Extract the [x, y] coordinate from the center of the cell holding the provided text.  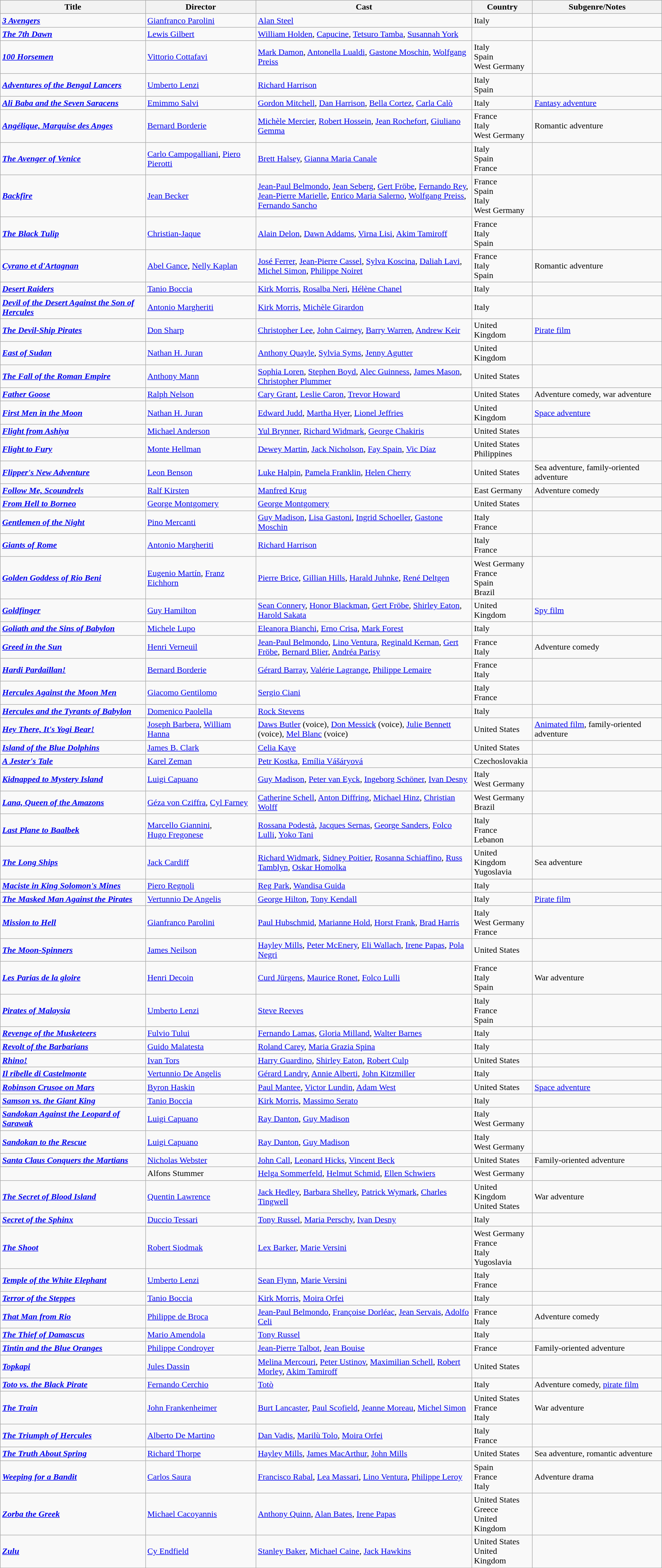
FranceSpainItalyWest Germany [502, 196]
Richard Thorpe [201, 1454]
The Black Tulip [73, 233]
Anthony Quinn, Alan Bates, Irene Papas [364, 1514]
Brett Halsey, Gianna Maria Canale [364, 158]
Greed in the Sun [73, 647]
Sandokan to the Rescue [73, 1142]
Gentlemen of the Night [73, 522]
Fantasy adventure [597, 103]
Philippe Condroyer [201, 1348]
The Fall of the Roman Empire [73, 376]
The Long Ships [73, 863]
Mission to Hell [73, 922]
Giants of Rome [73, 545]
Joseph Barbera, William Hanna [201, 730]
West GermanyFranceSpainBrazil [502, 577]
Paul Hubschmid, Marianne Hold, Horst Frank, Brad Harris [364, 922]
Helga Sommerfeld, Helmut Schmid, Ellen Schwiers [364, 1174]
Michael Cacoyannis [201, 1514]
Adventure comedy, pirate film [597, 1385]
Goliath and the Sins of Babylon [73, 628]
Duccio Tessari [201, 1220]
Rock Stevens [364, 711]
Abel Gance, Nelly Kaplan [201, 266]
Michael Anderson [201, 431]
ItalySpainWest Germany [502, 57]
Carlo Campogalliani, Piero Pierotti [201, 158]
Monte Hellman [201, 449]
Ralph Nelson [201, 394]
Jean-Paul Belmondo, Jean Seberg, Gert Fröbe, Fernando Rey, Jean-Pierre Marielle, Enrico Maria Salerno, Wolfgang Preiss, Fernando Sancho [364, 196]
The Triumph of Hercules [73, 1436]
Dewey Martin, Jack Nicholson, Fay Spain, Vic Díaz [364, 449]
Jack Hedley, Barbara Shelley, Patrick Wymark, Charles Tingwell [364, 1197]
FranceItalyWest Germany [502, 126]
Goldfinger [73, 610]
Mario Amendola [201, 1335]
Harry Guardino, Shirley Eaton, Robert Culp [364, 1060]
Hercules and the Tyrants of Babylon [73, 711]
Alberto De Martino [201, 1436]
The Thief of Damascus [73, 1335]
Father Goose [73, 394]
Czechoslovakia [502, 761]
Don Sharp [201, 330]
Hercules Against the Moon Men [73, 693]
United StatesUnited Kingdom [502, 1551]
Cast [364, 7]
France [502, 1348]
Karel Zeman [201, 761]
Eugenio Martín, Franz Eichhorn [201, 577]
Alfons Stummer [201, 1174]
Melina Mercouri, Peter Ustinov, Maximilian Schell, Robert Morley, Akim Tamiroff [364, 1366]
Flight from Ashiya [73, 431]
Fernando Lamas, Gloria Milland, Walter Barnes [364, 1033]
Jean Becker [201, 196]
Géza von Cziffra, Cyl Farney [201, 802]
Golden Goddess of Rio Beni [73, 577]
The Moon-Spinners [73, 950]
Sergio Ciani [364, 693]
William Holden, Capucine, Tetsuro Tamba, Susannah York [364, 34]
Kirk Morris, Massimo Serato [364, 1101]
Byron Haskin [201, 1087]
Animated film, family-oriented adventure [597, 730]
Temple of the White Elephant [73, 1280]
Anthony Mann [201, 376]
Quentin Lawrence [201, 1197]
Revenge of the Musketeers [73, 1033]
Burt Lancaster, Paul Scofield, Jeanne Moreau, Michel Simon [364, 1408]
Ivan Tors [201, 1060]
Totò [364, 1385]
Gérard Landry, Annie Alberti, John Kitzmiller [364, 1074]
Les Parias de la gloire [73, 978]
Director [201, 7]
Terror of the Steppes [73, 1298]
Kirk Morris, Rosalba Neri, Hélène Chanel [364, 289]
Adventure drama [597, 1477]
Cary Grant, Leslie Caron, Trevor Howard [364, 394]
Tintin and the Blue Oranges [73, 1348]
Henri Verneuil [201, 647]
3 Avengers [73, 21]
Giacomo Gentilomo [201, 693]
Rossana Podestà, Jacques Sernas, George Sanders, Folco Lulli, Yoko Tani [364, 830]
Lewis Gilbert [201, 34]
Jean-Paul Belmondo, Françoise Dorléac, Jean Servais, Adolfo Celi [364, 1316]
Angélique, Marquise des Anges [73, 126]
Steve Reeves [364, 1010]
Jules Dassin [201, 1366]
Francisco Rabal, Lea Massari, Lino Ventura, Philippe Leroy [364, 1477]
Guy Hamilton [201, 610]
Country [502, 7]
Last Plane to Baalbek [73, 830]
Gordon Mitchell, Dan Harrison, Bella Cortez, Carla Calò [364, 103]
Rhino! [73, 1060]
Hayley Mills, Peter McEnery, Eli Wallach, Irene Papas, Pola Negri [364, 950]
Ali Baba and the Seven Saracens [73, 103]
Gérard Barray, Valérie Lagrange, Philippe Lemaire [364, 670]
East of Sudan [73, 353]
Samson vs. the Giant King [73, 1101]
Hayley Mills, James MacArthur, John Mills [364, 1454]
Sandokan Against the Leopard of Sarawak [73, 1119]
Desert Raiders [73, 289]
Adventure comedy, war adventure [597, 394]
Zulu [73, 1551]
ItalySpain [502, 85]
Celia Kaye [364, 748]
Il ribelle di Castelmonte [73, 1074]
100 Horsemen [73, 57]
Cy Endfield [201, 1551]
Subgenre/Notes [597, 7]
Guy Madison, Peter van Eyck, Ingeborg Schöner, Ivan Desny [364, 779]
Sea adventure, romantic adventure [597, 1454]
Follow Me, Scoundrels [73, 490]
Piero Regnoli [201, 886]
Yul Brynner, Richard Widmark, George Chakiris [364, 431]
Devil of the Desert Against the Son of Hercules [73, 307]
Anthony Quayle, Sylvia Syms, Jenny Agutter [364, 353]
United StatesPhilippines [502, 449]
Title [73, 7]
The Avenger of Venice [73, 158]
Robinson Crusoe on Mars [73, 1087]
Zorba the Greek [73, 1514]
Guido Malatesta [201, 1047]
Christian-Jaque [201, 233]
Flight to Fury [73, 449]
West Germany [502, 1174]
Carlos Saura [201, 1477]
Vittorio Cottafavi [201, 57]
Fulvio Tului [201, 1033]
Tony Russel [364, 1335]
Catherine Schell, Anton Diffring, Michael Hinz, Christian Wolff [364, 802]
Kirk Morris, Michèle Girardon [364, 307]
SpainFranceItaly [502, 1477]
East Germany [502, 490]
The Secret of Blood Island [73, 1197]
Flipper's New Adventure [73, 472]
Pirates of Malaysia [73, 1010]
Emimmo Salvi [201, 103]
United StatesFranceItaly [502, 1408]
Nicholas Webster [201, 1160]
Curd Jürgens, Maurice Ronet, Folco Lulli [364, 978]
West GermanyBrazil [502, 802]
ItalySpainFrance [502, 158]
Santa Claus Conquers the Martians [73, 1160]
Cyrano et d'Artagnan [73, 266]
Backfire [73, 196]
Petr Kostka, Emília Vášáryová [364, 761]
Christopher Lee, John Cairney, Barry Warren, Andrew Keir [364, 330]
Jean-Pierre Talbot, Jean Bouise [364, 1348]
The Truth About Spring [73, 1454]
Luke Halpin, Pamela Franklin, Helen Cherry [364, 472]
Sean Flynn, Marie Versini [364, 1280]
Michele Lupo [201, 628]
Adventures of the Bengal Lancers [73, 85]
Island of the Blue Dolphins [73, 748]
James B. Clark [201, 748]
John Frankenheimer [201, 1408]
Philippe de Broca [201, 1316]
United KingdomYugoslavia [502, 863]
ItalyFranceLebanon [502, 830]
Toto vs. the Black Pirate [73, 1385]
Dan Vadis, Marilù Tolo, Moira Orfei [364, 1436]
Sophia Loren, Stephen Boyd, Alec Guinness, James Mason, Christopher Plummer [364, 376]
George Hilton, Tony Kendall [364, 899]
The 7th Dawn [73, 34]
Tony Russel, Maria Perschy, Ivan Desny [364, 1220]
First Men in the Moon [73, 413]
Spy film [597, 610]
Daws Butler (voice), Don Messick (voice), Julie Bennett (voice), Mel Blanc (voice) [364, 730]
From Hell to Borneo [73, 504]
United StatesGreeceUnited Kingdom [502, 1514]
Fernando Cerchio [201, 1385]
United KingdomUnited States [502, 1197]
Hey There, It's Yogi Bear! [73, 730]
Guy Madison, Lisa Gastoni, Ingrid Schoeller, Gastone Moschin [364, 522]
Sea adventure [597, 863]
A Jester's Tale [73, 761]
The Masked Man Against the Pirates [73, 899]
Secret of the Sphinx [73, 1220]
Pino Mercanti [201, 522]
Reg Park, Wandisa Guida [364, 886]
Lana, Queen of the Amazons [73, 802]
John Call, Leonard Hicks, Vincent Beck [364, 1160]
Marcello Giannini,Hugo Fregonese [201, 830]
Mark Damon, Antonella Lualdi, Gastone Moschin, Wolfgang Preiss [364, 57]
West GermanyFranceItalyYugoslavia [502, 1247]
Revolt of the Barbarians [73, 1047]
Jack Cardiff [201, 863]
The Train [73, 1408]
That Man from Rio [73, 1316]
The Shoot [73, 1247]
Jean-Paul Belmondo, Lino Ventura, Reginald Kernan, Gert Fröbe, Bernard Blier, Andréa Parisy [364, 647]
Sea adventure, family-oriented adventure [597, 472]
Hardi Pardaillan! [73, 670]
Edward Judd, Martha Hyer, Lionel Jeffries [364, 413]
Roland Carey, Maria Grazia Spina [364, 1047]
Robert Siodmak [201, 1247]
Ralf Kirsten [201, 490]
Kidnapped to Mystery Island [73, 779]
Kirk Morris, Moira Orfei [364, 1298]
Weeping for a Bandit [73, 1477]
Richard Widmark, Sidney Poitier, Rosanna Schiaffino, Russ Tamblyn, Oskar Homolka [364, 863]
Domenico Paolella [201, 711]
Alan Steel [364, 21]
ItalyWest GermanyFrance [502, 922]
Leon Benson [201, 472]
Manfred Krug [364, 490]
Michèle Mercier, Robert Hossein, Jean Rochefort, Giuliano Gemma [364, 126]
Topkapi [73, 1366]
Henri Decoin [201, 978]
Lex Barker, Marie Versini [364, 1247]
Alain Delon, Dawn Addams, Virna Lisi, Akim Tamiroff [364, 233]
ItalyFranceSpain [502, 1010]
James Neilson [201, 950]
Stanley Baker, Michael Caine, Jack Hawkins [364, 1551]
Maciste in King Solomon's Mines [73, 886]
Pierre Brice, Gillian Hills, Harald Juhnke, René Deltgen [364, 577]
José Ferrer, Jean-Pierre Cassel, Sylva Koscina, Daliah Lavi, Michel Simon, Philippe Noiret [364, 266]
Eleanora Bianchi, Erno Crisa, Mark Forest [364, 628]
The Devil-Ship Pirates [73, 330]
Paul Mantee, Victor Lundin, Adam West [364, 1087]
Sean Connery, Honor Blackman, Gert Fröbe, Shirley Eaton, Harold Sakata [364, 610]
